Search for the cell housing the specified text and yield its [X, Y] center coordinate. 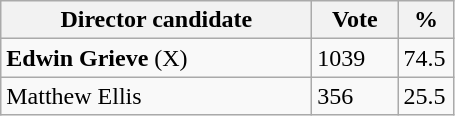
Matthew Ellis [156, 96]
Edwin Grieve (X) [156, 58]
1039 [355, 58]
74.5 [426, 58]
% [426, 20]
356 [355, 96]
25.5 [426, 96]
Director candidate [156, 20]
Vote [355, 20]
